Identify which cell holds the provided text, then report its (x, y) central coordinate. 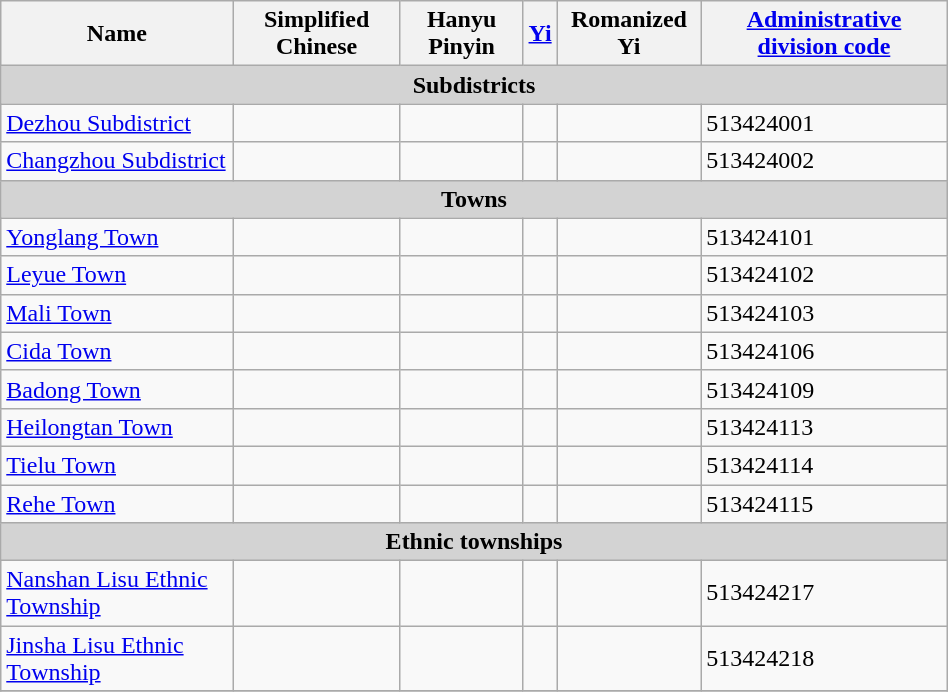
Name (117, 34)
Simplified Chinese (316, 34)
Mali Town (117, 313)
513424002 (824, 161)
Hanyu Pinyin (462, 34)
Badong Town (117, 389)
513424102 (824, 275)
Nanshan Lisu Ethnic Township (117, 594)
Cida Town (117, 351)
513424115 (824, 503)
Towns (474, 199)
Rehe Town (117, 503)
Ethnic townships (474, 542)
513424106 (824, 351)
513424101 (824, 237)
Administrative division code (824, 34)
513424001 (824, 123)
Tielu Town (117, 465)
513424103 (824, 313)
513424109 (824, 389)
Leyue Town (117, 275)
513424114 (824, 465)
Changzhou Subdistrict (117, 161)
513424218 (824, 658)
513424113 (824, 427)
Heilongtan Town (117, 427)
Yi (540, 34)
Subdistricts (474, 85)
513424217 (824, 594)
Romanized Yi (628, 34)
Yonglang Town (117, 237)
Jinsha Lisu Ethnic Township (117, 658)
Dezhou Subdistrict (117, 123)
